Pinpoint the cell where the given text exists, returning its [x, y] midpoint coordinate. 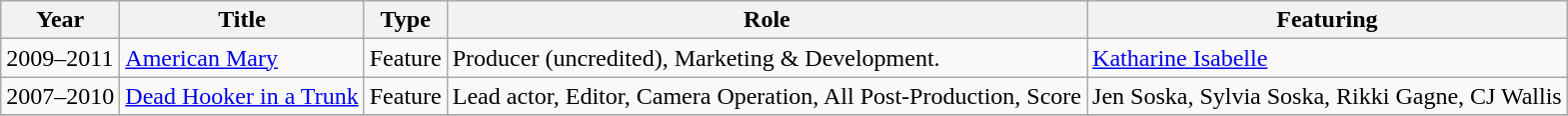
Featuring [1327, 20]
Dead Hooker in a Trunk [242, 96]
2007–2010 [60, 96]
Role [767, 20]
Lead actor, Editor, Camera Operation, All Post-Production, Score [767, 96]
Producer (uncredited), Marketing & Development. [767, 58]
Title [242, 20]
Type [406, 20]
American Mary [242, 58]
2009–2011 [60, 58]
Jen Soska, Sylvia Soska, Rikki Gagne, CJ Wallis [1327, 96]
Year [60, 20]
Katharine Isabelle [1327, 58]
